For the text-containing cell, return its midpoint in [x, y] coordinate format. 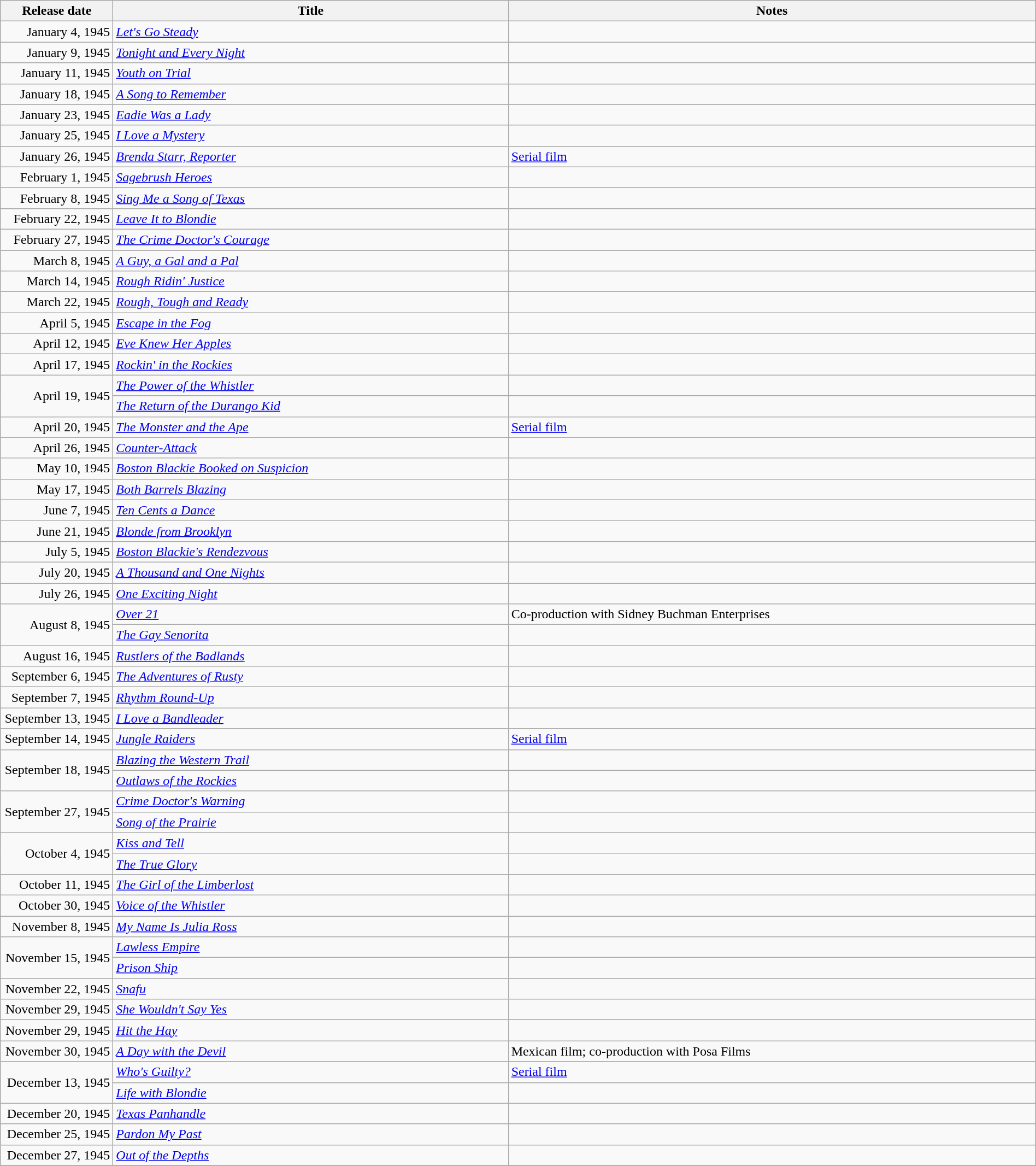
The Monster and the Ape [310, 427]
Title [310, 11]
April 12, 1945 [57, 344]
Ten Cents a Dance [310, 510]
January 18, 1945 [57, 94]
A Thousand and One Nights [310, 572]
April 5, 1945 [57, 323]
I Love a Mystery [310, 136]
A Guy, a Gal and a Pal [310, 261]
July 20, 1945 [57, 572]
Who's Guilty? [310, 1072]
March 8, 1945 [57, 261]
May 17, 1945 [57, 489]
Youth on Trial [310, 73]
Hit the Hay [310, 1030]
April 17, 1945 [57, 365]
July 5, 1945 [57, 552]
Prison Ship [310, 968]
November 8, 1945 [57, 927]
October 30, 1945 [57, 905]
Rough Ridin' Justice [310, 282]
A Song to Remember [310, 94]
The Adventures of Rusty [310, 677]
September 14, 1945 [57, 739]
February 8, 1945 [57, 198]
Rustlers of the Badlands [310, 656]
January 9, 1945 [57, 52]
November 15, 1945 [57, 958]
Notes [772, 11]
February 1, 1945 [57, 177]
The Return of the Durango Kid [310, 406]
September 7, 1945 [57, 698]
April 19, 1945 [57, 396]
Mexican film; co-production with Posa Films [772, 1051]
June 7, 1945 [57, 510]
August 16, 1945 [57, 656]
Counter-Attack [310, 448]
Blonde from Brooklyn [310, 531]
Tonight and Every Night [310, 52]
Texas Panhandle [310, 1114]
December 20, 1945 [57, 1114]
Escape in the Fog [310, 323]
I Love a Bandleader [310, 718]
Release date [57, 11]
One Exciting Night [310, 593]
The Crime Doctor's Courage [310, 239]
Lawless Empire [310, 947]
Brenda Starr, Reporter [310, 156]
October 4, 1945 [57, 853]
January 26, 1945 [57, 156]
Sagebrush Heroes [310, 177]
She Wouldn't Say Yes [310, 1010]
September 27, 1945 [57, 812]
Boston Blackie Booked on Suspicion [310, 468]
February 27, 1945 [57, 239]
Song of the Prairie [310, 822]
Both Barrels Blazing [310, 489]
Kiss and Tell [310, 843]
Eve Knew Her Apples [310, 344]
March 14, 1945 [57, 282]
Blazing the Western Trail [310, 760]
The True Glory [310, 864]
November 22, 1945 [57, 989]
April 20, 1945 [57, 427]
Life with Blondie [310, 1093]
March 22, 1945 [57, 302]
The Gay Senorita [310, 635]
The Power of the Whistler [310, 385]
January 4, 1945 [57, 32]
Pardon My Past [310, 1134]
November 30, 1945 [57, 1051]
Voice of the Whistler [310, 905]
Over 21 [310, 614]
December 13, 1945 [57, 1082]
Snafu [310, 989]
Sing Me a Song of Texas [310, 198]
Rough, Tough and Ready [310, 302]
The Girl of the Limberlost [310, 884]
Co-production with Sidney Buchman Enterprises [772, 614]
September 13, 1945 [57, 718]
December 25, 1945 [57, 1134]
January 11, 1945 [57, 73]
October 11, 1945 [57, 884]
Rockin' in the Rockies [310, 365]
Outlaws of the Rockies [310, 781]
September 18, 1945 [57, 770]
February 22, 1945 [57, 219]
January 23, 1945 [57, 115]
A Day with the Devil [310, 1051]
August 8, 1945 [57, 625]
September 6, 1945 [57, 677]
July 26, 1945 [57, 593]
May 10, 1945 [57, 468]
June 21, 1945 [57, 531]
Crime Doctor's Warning [310, 801]
Boston Blackie's Rendezvous [310, 552]
December 27, 1945 [57, 1155]
January 25, 1945 [57, 136]
Eadie Was a Lady [310, 115]
April 26, 1945 [57, 448]
Let's Go Steady [310, 32]
Out of the Depths [310, 1155]
Rhythm Round-Up [310, 698]
Leave It to Blondie [310, 219]
Jungle Raiders [310, 739]
My Name Is Julia Ross [310, 927]
